Determine the [X, Y] coordinate at the center of the cell enclosing the given text.  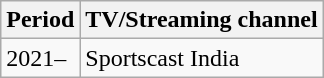
2021– [40, 58]
Period [40, 20]
TV/Streaming channel [202, 20]
Sportscast India [202, 58]
